Search for the cell housing the specified text and yield its [X, Y] center coordinate. 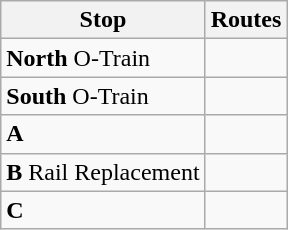
B Rail Replacement [103, 172]
Stop [103, 20]
North O-Train [103, 58]
C [103, 210]
A [103, 134]
Routes [246, 20]
South O-Train [103, 96]
